Provide the [X, Y] coordinate of the cell's center where the given text is located.  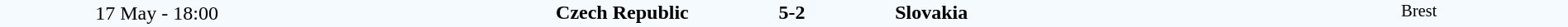
5-2 [791, 12]
17 May - 18:00 [157, 13]
Slovakia [1082, 12]
Brest [1419, 13]
Czech Republic [501, 12]
